Search for the cell housing the specified text and yield its (x, y) center coordinate. 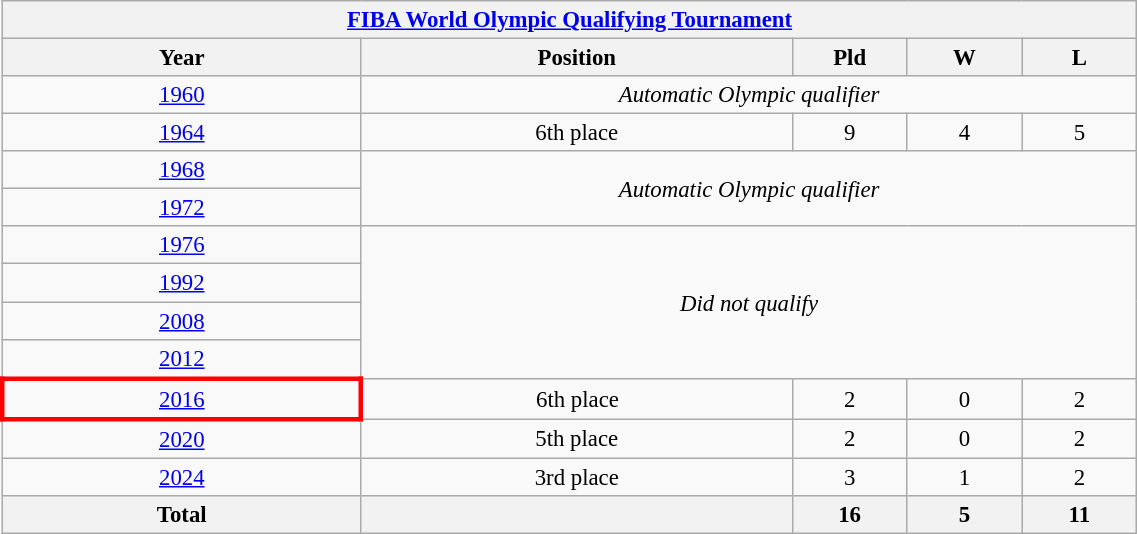
2020 (182, 438)
16 (850, 515)
Total (182, 515)
3rd place (576, 477)
FIBA World Olympic Qualifying Tournament (570, 20)
1964 (182, 133)
Pld (850, 58)
11 (1080, 515)
Did not qualify (749, 302)
2024 (182, 477)
Year (182, 58)
1 (964, 477)
1976 (182, 245)
2008 (182, 321)
3 (850, 477)
1972 (182, 208)
Position (576, 58)
1992 (182, 283)
1960 (182, 95)
2016 (182, 398)
L (1080, 58)
4 (964, 133)
W (964, 58)
9 (850, 133)
2012 (182, 358)
5th place (576, 438)
1968 (182, 170)
